Detect which cell encompasses the target text, then output its (X, Y) center coordinate. 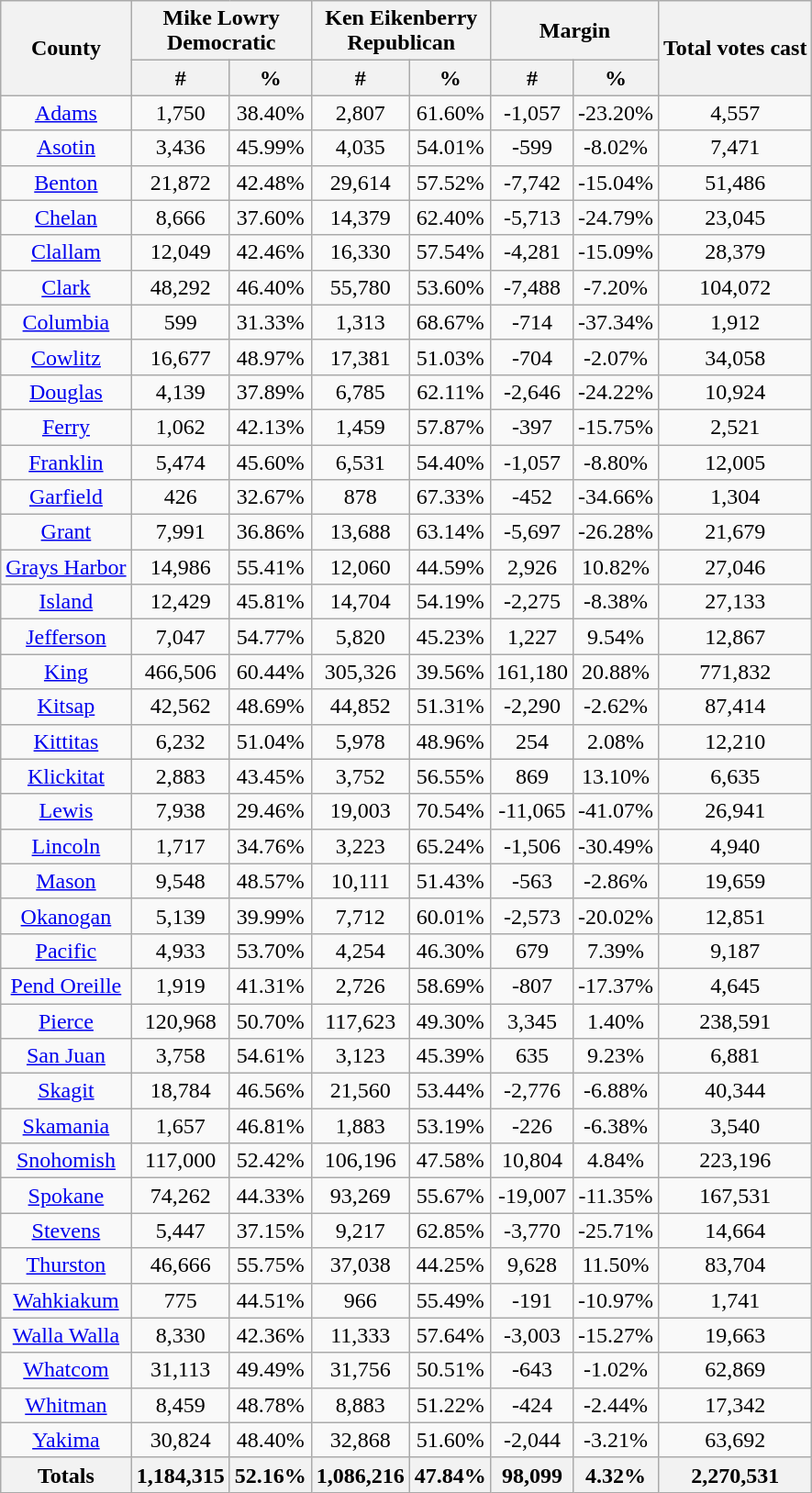
4.84% (615, 1161)
635 (532, 1056)
-19,007 (532, 1196)
93,269 (360, 1196)
9.23% (615, 1056)
Yakima (66, 1440)
53.60% (450, 287)
-807 (532, 986)
Okanogan (66, 916)
46.30% (450, 951)
11,333 (360, 1335)
18,784 (180, 1091)
53.44% (450, 1091)
-424 (532, 1405)
679 (532, 951)
62.11% (450, 392)
1,086,216 (360, 1475)
-41.07% (615, 811)
-3,770 (532, 1231)
42.36% (270, 1335)
-3.21% (615, 1440)
9,548 (180, 881)
19,659 (735, 881)
4,035 (360, 148)
-643 (532, 1370)
26,941 (735, 811)
Franklin (66, 462)
966 (360, 1300)
57.52% (450, 183)
45.60% (270, 462)
7,991 (180, 532)
3,436 (180, 148)
56.55% (450, 776)
Klickitat (66, 776)
51.04% (270, 741)
29.46% (270, 811)
Mike LowryDemocratic (221, 31)
1,459 (360, 427)
87,414 (735, 707)
55.49% (450, 1300)
8,883 (360, 1405)
1,912 (735, 322)
44.25% (450, 1265)
3,540 (735, 1126)
46.40% (270, 287)
4,940 (735, 846)
12,060 (360, 567)
54.01% (450, 148)
50.51% (450, 1370)
31,113 (180, 1370)
-452 (532, 497)
Stevens (66, 1231)
55.75% (270, 1265)
8,330 (180, 1335)
Kittitas (66, 741)
9.54% (615, 637)
1,717 (180, 846)
34.76% (270, 846)
21,872 (180, 183)
7,471 (735, 148)
4,254 (360, 951)
1,741 (735, 1300)
2,883 (180, 776)
Columbia (66, 322)
45.81% (270, 602)
Kitsap (66, 707)
1,313 (360, 322)
37,038 (360, 1265)
5,820 (360, 637)
48.97% (270, 357)
104,072 (735, 287)
-7,488 (532, 287)
County (66, 48)
53.70% (270, 951)
54.77% (270, 637)
Benton (66, 183)
55.67% (450, 1196)
46,666 (180, 1265)
1.40% (615, 1021)
13.10% (615, 776)
12,210 (735, 741)
19,663 (735, 1335)
106,196 (360, 1161)
-24.22% (615, 392)
67.33% (450, 497)
117,000 (180, 1161)
51.22% (450, 1405)
3,345 (532, 1021)
40,344 (735, 1091)
2,807 (360, 113)
-2.07% (615, 357)
-15.04% (615, 183)
17,381 (360, 357)
32.67% (270, 497)
Whatcom (66, 1370)
14,379 (360, 217)
3,758 (180, 1056)
Total votes cast (735, 48)
-2.44% (615, 1405)
466,506 (180, 672)
-2,044 (532, 1440)
48.78% (270, 1405)
4,933 (180, 951)
-2,776 (532, 1091)
47.84% (450, 1475)
12,005 (735, 462)
34,058 (735, 357)
4,645 (735, 986)
48,292 (180, 287)
1,883 (360, 1126)
King (66, 672)
19,003 (360, 811)
Island (66, 602)
12,429 (180, 602)
39.56% (450, 672)
117,623 (360, 1021)
Pend Oreille (66, 986)
28,379 (735, 252)
-8.02% (615, 148)
4,139 (180, 392)
98,099 (532, 1475)
44.33% (270, 1196)
53.19% (450, 1126)
14,986 (180, 567)
47.58% (450, 1161)
12,049 (180, 252)
Douglas (66, 392)
83,704 (735, 1265)
37.15% (270, 1231)
54.19% (450, 602)
10,111 (360, 881)
-2.86% (615, 881)
Mason (66, 881)
599 (180, 322)
10.82% (615, 567)
Totals (66, 1475)
48.57% (270, 881)
52.42% (270, 1161)
12,867 (735, 637)
52.16% (270, 1475)
61.60% (450, 113)
49.30% (450, 1021)
51.03% (450, 357)
29,614 (360, 183)
20.88% (615, 672)
32,868 (360, 1440)
14,704 (360, 602)
54.61% (270, 1056)
Pierce (66, 1021)
54.40% (450, 462)
31.33% (270, 322)
-2,290 (532, 707)
44,852 (360, 707)
-2,573 (532, 916)
-17.37% (615, 986)
-37.34% (615, 322)
50.70% (270, 1021)
-26.28% (615, 532)
39.99% (270, 916)
60.01% (450, 916)
Spokane (66, 1196)
Lewis (66, 811)
Thurston (66, 1265)
70.54% (450, 811)
-397 (532, 427)
1,227 (532, 637)
-226 (532, 1126)
63,692 (735, 1440)
14,664 (735, 1231)
42,562 (180, 707)
9,187 (735, 951)
45.39% (450, 1056)
57.54% (450, 252)
869 (532, 776)
167,531 (735, 1196)
55,780 (360, 287)
Clallam (66, 252)
7,712 (360, 916)
775 (180, 1300)
-8.80% (615, 462)
-704 (532, 357)
48.40% (270, 1440)
5,978 (360, 741)
Chelan (66, 217)
-24.79% (615, 217)
9,628 (532, 1265)
-5,697 (532, 532)
878 (360, 497)
-30.49% (615, 846)
42.13% (270, 427)
27,046 (735, 567)
62.40% (450, 217)
1,919 (180, 986)
Grant (66, 532)
16,330 (360, 252)
Skagit (66, 1091)
43.45% (270, 776)
42.48% (270, 183)
254 (532, 741)
12,851 (735, 916)
49.49% (270, 1370)
2.08% (615, 741)
48.96% (450, 741)
Pacific (66, 951)
57.87% (450, 427)
-11,065 (532, 811)
-15.27% (615, 1335)
305,326 (360, 672)
426 (180, 497)
-4,281 (532, 252)
2,726 (360, 986)
Grays Harbor (66, 567)
-1.02% (615, 1370)
1,657 (180, 1126)
-1,506 (532, 846)
-25.71% (615, 1231)
51.43% (450, 881)
Skamania (66, 1126)
3,123 (360, 1056)
51,486 (735, 183)
-23.20% (615, 113)
Ken EikenberryRepublican (401, 31)
5,139 (180, 916)
45.99% (270, 148)
-6.88% (615, 1091)
37.89% (270, 392)
771,832 (735, 672)
6,785 (360, 392)
San Juan (66, 1056)
42.46% (270, 252)
62.85% (450, 1231)
8,459 (180, 1405)
Margin (574, 31)
-3,003 (532, 1335)
11.50% (615, 1265)
10,924 (735, 392)
2,270,531 (735, 1475)
Jefferson (66, 637)
-7.20% (615, 287)
238,591 (735, 1021)
21,679 (735, 532)
41.31% (270, 986)
Cowlitz (66, 357)
Walla Walla (66, 1335)
-7,742 (532, 183)
-11.35% (615, 1196)
-10.97% (615, 1300)
6,531 (360, 462)
23,045 (735, 217)
7.39% (615, 951)
6,232 (180, 741)
6,635 (735, 776)
13,688 (360, 532)
1,184,315 (180, 1475)
8,666 (180, 217)
161,180 (532, 672)
65.24% (450, 846)
51.31% (450, 707)
74,262 (180, 1196)
68.67% (450, 322)
-15.09% (615, 252)
60.44% (270, 672)
38.40% (270, 113)
21,560 (360, 1091)
-15.75% (615, 427)
Clark (66, 287)
6,881 (735, 1056)
Ferry (66, 427)
-2,646 (532, 392)
3,752 (360, 776)
-6.38% (615, 1126)
63.14% (450, 532)
1,750 (180, 113)
10,804 (532, 1161)
-5,713 (532, 217)
3,223 (360, 846)
46.81% (270, 1126)
-34.66% (615, 497)
Snohomish (66, 1161)
7,938 (180, 811)
Wahkiakum (66, 1300)
17,342 (735, 1405)
7,047 (180, 637)
Asotin (66, 148)
5,447 (180, 1231)
9,217 (360, 1231)
120,968 (180, 1021)
16,677 (180, 357)
2,926 (532, 567)
36.86% (270, 532)
4.32% (615, 1475)
-2,275 (532, 602)
223,196 (735, 1161)
-599 (532, 148)
-191 (532, 1300)
27,133 (735, 602)
46.56% (270, 1091)
48.69% (270, 707)
44.59% (450, 567)
55.41% (270, 567)
1,062 (180, 427)
-20.02% (615, 916)
Garfield (66, 497)
57.64% (450, 1335)
51.60% (450, 1440)
-2.62% (615, 707)
58.69% (450, 986)
Lincoln (66, 846)
44.51% (270, 1300)
37.60% (270, 217)
Adams (66, 113)
2,521 (735, 427)
1,304 (735, 497)
4,557 (735, 113)
Whitman (66, 1405)
-8.38% (615, 602)
-563 (532, 881)
62,869 (735, 1370)
45.23% (450, 637)
31,756 (360, 1370)
-714 (532, 322)
5,474 (180, 462)
30,824 (180, 1440)
